Provide the [x, y] coordinate of the cell's center where the given text is located.  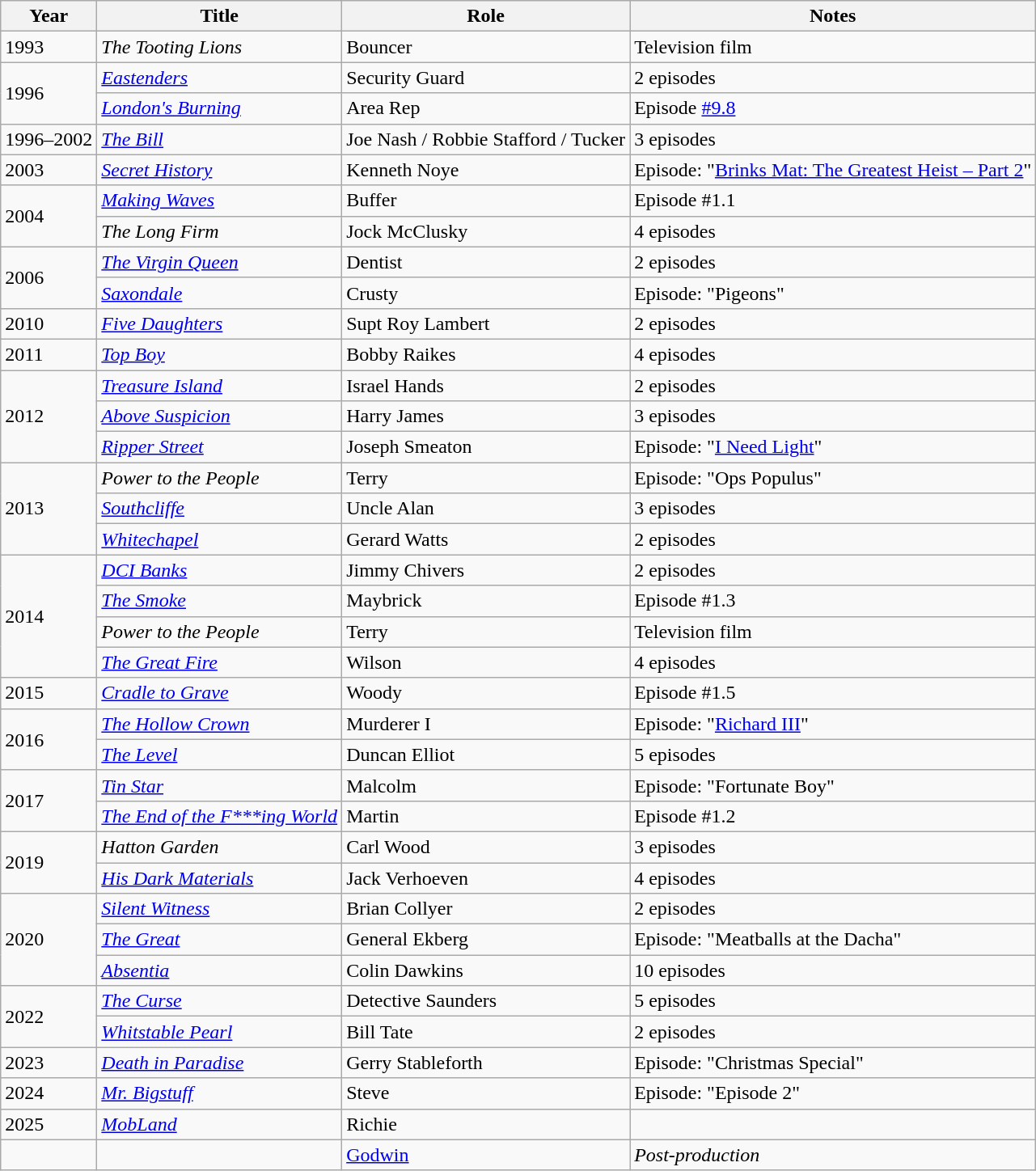
Tin Star [220, 785]
Silent Witness [220, 909]
2012 [49, 416]
Jock McClusky [486, 231]
Saxondale [220, 293]
Cradle to Grave [220, 693]
Title [220, 16]
Above Suspicion [220, 416]
2004 [49, 216]
Five Daughters [220, 323]
Death in Paradise [220, 1063]
2025 [49, 1124]
Malcolm [486, 785]
Secret History [220, 170]
Martin [486, 816]
Dentist [486, 262]
Buffer [486, 201]
The Tooting Lions [220, 47]
Wilson [486, 662]
2017 [49, 801]
Richie [486, 1124]
Gerard Watts [486, 539]
Godwin [486, 1155]
2011 [49, 354]
Episode #1.1 [833, 201]
Jack Verhoeven [486, 877]
Post-production [833, 1155]
Year [49, 16]
Harry James [486, 416]
Murderer I [486, 724]
Ripper Street [220, 447]
General Ekberg [486, 940]
Episode: "Episode 2" [833, 1093]
Detective Saunders [486, 1001]
2016 [49, 739]
The Level [220, 755]
Mr. Bigstuff [220, 1093]
London's Burning [220, 108]
2006 [49, 277]
The Hollow Crown [220, 724]
Area Rep [486, 108]
Carl Wood [486, 847]
MobLand [220, 1124]
Crusty [486, 293]
Episode #9.8 [833, 108]
The Bill [220, 139]
Episode: "I Need Light" [833, 447]
Absentia [220, 970]
2020 [49, 940]
Eastenders [220, 78]
Episode: "Richard III" [833, 724]
2003 [49, 170]
Episode #1.3 [833, 601]
Jimmy Chivers [486, 570]
Southcliffe [220, 509]
2023 [49, 1063]
Making Waves [220, 201]
The Great [220, 940]
Episode #1.2 [833, 816]
2022 [49, 1017]
Episode #1.5 [833, 693]
Episode: "Christmas Special" [833, 1063]
The Great Fire [220, 662]
Maybrick [486, 601]
Israel Hands [486, 386]
Joseph Smeaton [486, 447]
The Curse [220, 1001]
Woody [486, 693]
2024 [49, 1093]
Episode: "Fortunate Boy" [833, 785]
1993 [49, 47]
2010 [49, 323]
Hatton Garden [220, 847]
The Long Firm [220, 231]
Bouncer [486, 47]
Kenneth Noye [486, 170]
Security Guard [486, 78]
The Virgin Queen [220, 262]
2019 [49, 862]
1996 [49, 93]
DCI Banks [220, 570]
Uncle Alan [486, 509]
Episode: "Pigeons" [833, 293]
Treasure Island [220, 386]
Whitstable Pearl [220, 1032]
Notes [833, 16]
Episode: "Brinks Mat: The Greatest Heist – Part 2" [833, 170]
His Dark Materials [220, 877]
Top Boy [220, 354]
Episode: "Ops Populus" [833, 478]
1996–2002 [49, 139]
Colin Dawkins [486, 970]
Brian Collyer [486, 909]
Episode: "Meatballs at the Dacha" [833, 940]
Duncan Elliot [486, 755]
10 episodes [833, 970]
Joe Nash / Robbie Stafford / Tucker [486, 139]
2014 [49, 616]
The Smoke [220, 601]
Role [486, 16]
The End of the F***ing World [220, 816]
Gerry Stableforth [486, 1063]
Bill Tate [486, 1032]
Steve [486, 1093]
2013 [49, 509]
Supt Roy Lambert [486, 323]
Bobby Raikes [486, 354]
2015 [49, 693]
Whitechapel [220, 539]
